Output the (X, Y) coordinate of the center of the cell containing the given text.  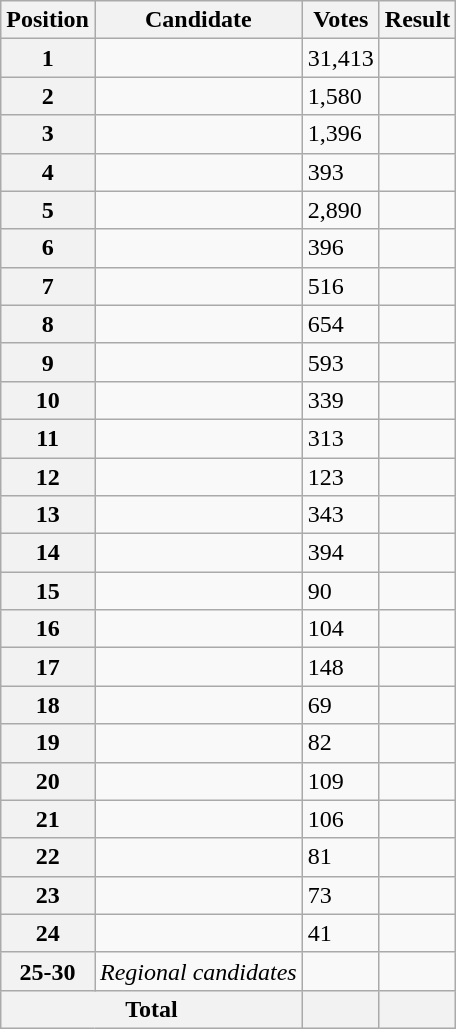
339 (340, 400)
9 (48, 362)
4 (48, 172)
8 (48, 324)
Total (152, 1009)
516 (340, 286)
7 (48, 286)
73 (340, 895)
104 (340, 629)
394 (340, 553)
18 (48, 705)
654 (340, 324)
25-30 (48, 971)
2,890 (340, 210)
31,413 (340, 58)
Result (417, 20)
21 (48, 819)
148 (340, 667)
Regional candidates (198, 971)
17 (48, 667)
69 (340, 705)
1,396 (340, 134)
24 (48, 933)
1,580 (340, 96)
5 (48, 210)
6 (48, 248)
10 (48, 400)
396 (340, 248)
1 (48, 58)
16 (48, 629)
393 (340, 172)
90 (340, 591)
593 (340, 362)
15 (48, 591)
343 (340, 515)
313 (340, 438)
109 (340, 781)
13 (48, 515)
3 (48, 134)
81 (340, 857)
Position (48, 20)
2 (48, 96)
123 (340, 477)
22 (48, 857)
Candidate (198, 20)
Votes (340, 20)
23 (48, 895)
19 (48, 743)
41 (340, 933)
106 (340, 819)
12 (48, 477)
11 (48, 438)
20 (48, 781)
82 (340, 743)
14 (48, 553)
